From the cell containing the given text, extract its center point as (X, Y) coordinate. 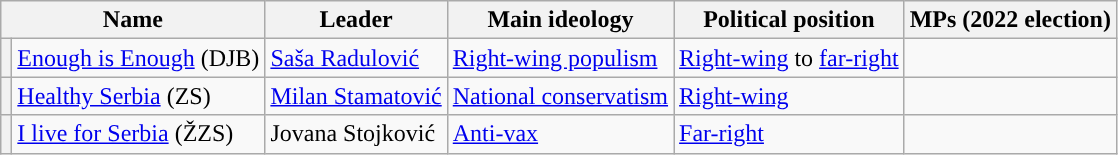
I live for Serbia (ŽZS) (138, 134)
Jovana Stojković (356, 134)
Political position (790, 20)
Far-right (790, 134)
Name (133, 20)
Enough is Enough (DJB) (138, 58)
Leader (356, 20)
MPs (2022 election) (1010, 20)
Right-wing to far-right (790, 58)
Saša Radulović (356, 58)
Right-wing (790, 96)
Main ideology (560, 20)
Healthy Serbia (ZS) (138, 96)
Anti-vax (560, 134)
Milan Stamatović (356, 96)
National conservatism (560, 96)
Right-wing populism (560, 58)
